Pinpoint the cell where the given text exists, returning its (x, y) midpoint coordinate. 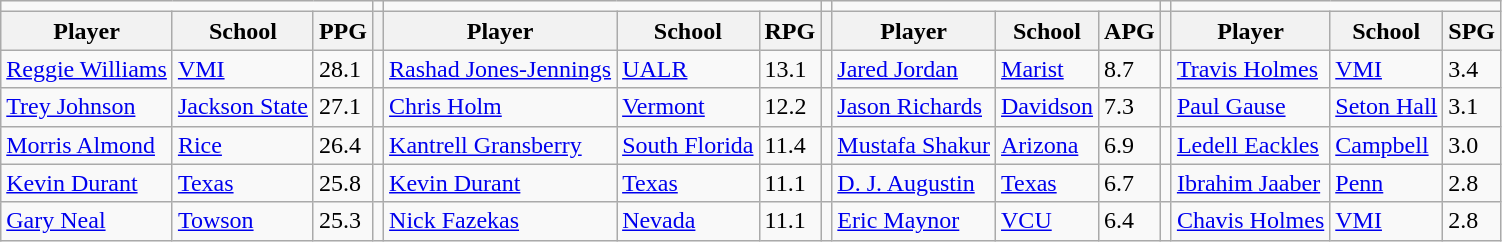
25.8 (342, 183)
APG (1130, 31)
Rice (242, 145)
D. J. Augustin (914, 183)
8.7 (1130, 69)
Towson (242, 221)
25.3 (342, 221)
6.4 (1130, 221)
12.2 (790, 107)
VCU (1048, 221)
Jared Jordan (914, 69)
Penn (1386, 183)
3.0 (1472, 145)
11.4 (790, 145)
Eric Maynor (914, 221)
27.1 (342, 107)
SPG (1472, 31)
Nevada (688, 221)
28.1 (342, 69)
13.1 (790, 69)
Davidson (1048, 107)
South Florida (688, 145)
3.1 (1472, 107)
Campbell (1386, 145)
Jackson State (242, 107)
Travis Holmes (1250, 69)
Mustafa Shakur (914, 145)
Gary Neal (87, 221)
UALR (688, 69)
6.7 (1130, 183)
Seton Hall (1386, 107)
PPG (342, 31)
Ibrahim Jaaber (1250, 183)
Trey Johnson (87, 107)
Jason Richards (914, 107)
Chavis Holmes (1250, 221)
Arizona (1048, 145)
Kantrell Gransberry (500, 145)
7.3 (1130, 107)
Vermont (688, 107)
Reggie Williams (87, 69)
Nick Fazekas (500, 221)
26.4 (342, 145)
Marist (1048, 69)
6.9 (1130, 145)
RPG (790, 31)
Rashad Jones-Jennings (500, 69)
Chris Holm (500, 107)
Paul Gause (1250, 107)
Morris Almond (87, 145)
Ledell Eackles (1250, 145)
3.4 (1472, 69)
